Capture the cell that displays the provided text and extract its [X, Y] central coordinate. 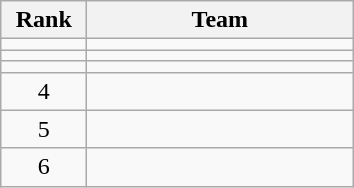
5 [44, 129]
6 [44, 167]
Rank [44, 20]
Team [220, 20]
4 [44, 91]
